Return the (X, Y) coordinate for the center point of the cell that contains the specified text.  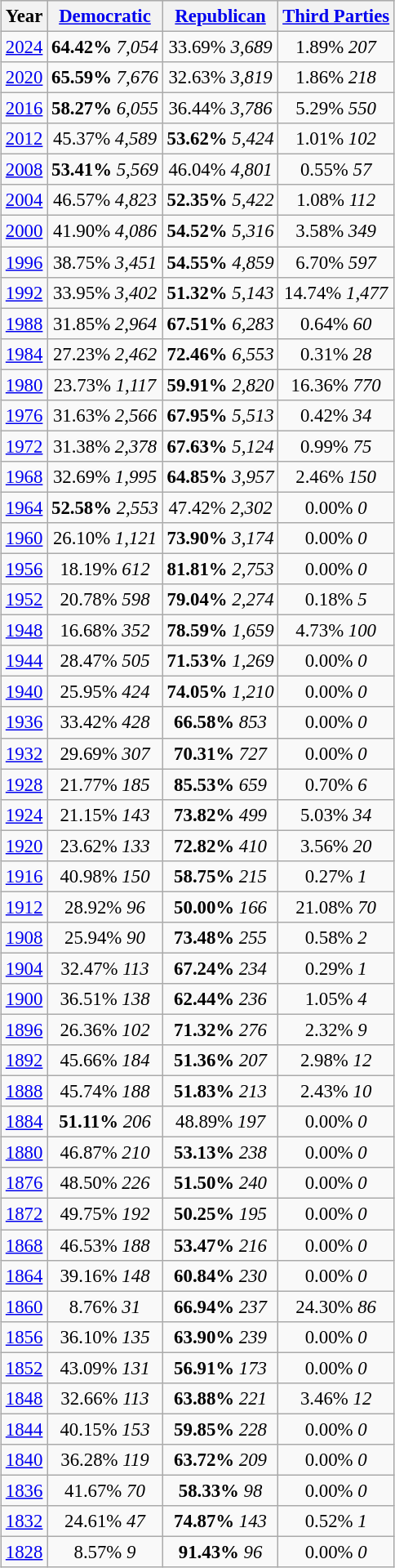
26.10% 1,121 (105, 538)
1940 (24, 692)
1948 (24, 631)
33.69% 3,689 (220, 47)
39.16% 148 (105, 1275)
51.83% 213 (220, 1092)
46.04% 4,801 (220, 170)
3.56% 20 (336, 846)
1852 (24, 1368)
59.85% 228 (220, 1429)
58.75% 215 (220, 877)
2008 (24, 170)
2016 (24, 109)
5.03% 34 (336, 815)
46.87% 210 (105, 1153)
33.42% 428 (105, 723)
1828 (24, 1552)
1964 (24, 507)
31.38% 2,378 (105, 446)
66.94% 237 (220, 1307)
56.91% 173 (220, 1368)
1984 (24, 354)
1856 (24, 1337)
Democratic (105, 16)
28.47% 505 (105, 661)
79.04% 2,274 (220, 600)
0.52% 1 (336, 1521)
1.01% 102 (336, 139)
63.88% 221 (220, 1399)
53.47% 216 (220, 1245)
1932 (24, 753)
14.74% 1,477 (336, 293)
1924 (24, 815)
78.59% 1,659 (220, 631)
1832 (24, 1521)
29.69% 307 (105, 753)
51.36% 207 (220, 1061)
2.98% 12 (336, 1061)
62.44% 236 (220, 999)
27.23% 2,462 (105, 354)
1968 (24, 477)
1888 (24, 1092)
45.66% 184 (105, 1061)
1896 (24, 1030)
1996 (24, 262)
2.43% 10 (336, 1092)
48.89% 197 (220, 1122)
Year (24, 16)
31.85% 2,964 (105, 324)
53.62% 5,424 (220, 139)
0.18% 5 (336, 600)
1944 (24, 661)
2024 (24, 47)
31.63% 2,566 (105, 416)
1884 (24, 1122)
6.70% 597 (336, 262)
20.78% 598 (105, 600)
73.48% 255 (220, 938)
72.82% 410 (220, 846)
1912 (24, 907)
0.55% 57 (336, 170)
21.77% 185 (105, 784)
36.28% 119 (105, 1460)
58.27% 6,055 (105, 109)
8.76% 31 (105, 1307)
1860 (24, 1307)
1928 (24, 784)
46.53% 188 (105, 1245)
66.58% 853 (220, 723)
32.66% 113 (105, 1399)
1952 (24, 600)
1980 (24, 385)
4.73% 100 (336, 631)
41.67% 70 (105, 1490)
74.05% 1,210 (220, 692)
0.29% 1 (336, 968)
0.99% 75 (336, 446)
1872 (24, 1214)
0.64% 60 (336, 324)
45.74% 188 (105, 1092)
16.68% 352 (105, 631)
2.32% 9 (336, 1030)
73.90% 3,174 (220, 538)
63.90% 239 (220, 1337)
1.05% 4 (336, 999)
71.53% 1,269 (220, 661)
81.81% 2,753 (220, 570)
1.89% 207 (336, 47)
40.98% 150 (105, 877)
33.95% 3,402 (105, 293)
3.46% 12 (336, 1399)
0.42% 34 (336, 416)
36.10% 135 (105, 1337)
2020 (24, 78)
1840 (24, 1460)
32.69% 1,995 (105, 477)
60.84% 230 (220, 1275)
1876 (24, 1184)
54.52% 5,316 (220, 231)
1920 (24, 846)
36.51% 138 (105, 999)
47.42% 2,302 (220, 507)
65.59% 7,676 (105, 78)
67.95% 5,513 (220, 416)
63.72% 209 (220, 1460)
74.87% 143 (220, 1521)
0.27% 1 (336, 877)
91.43% 96 (220, 1552)
54.55% 4,859 (220, 262)
16.36% 770 (336, 385)
52.35% 5,422 (220, 200)
Republican (220, 16)
1848 (24, 1399)
64.42% 7,054 (105, 47)
58.33% 98 (220, 1490)
1992 (24, 293)
36.44% 3,786 (220, 109)
71.32% 276 (220, 1030)
2004 (24, 200)
26.36% 102 (105, 1030)
40.15% 153 (105, 1429)
32.47% 113 (105, 968)
18.19% 612 (105, 570)
45.37% 4,589 (105, 139)
28.92% 96 (105, 907)
24.61% 47 (105, 1521)
1904 (24, 968)
25.95% 424 (105, 692)
1908 (24, 938)
0.31% 28 (336, 354)
51.11% 206 (105, 1122)
1956 (24, 570)
1.08% 112 (336, 200)
51.50% 240 (220, 1184)
1900 (24, 999)
38.75% 3,451 (105, 262)
2.46% 150 (336, 477)
73.82% 499 (220, 815)
50.00% 166 (220, 907)
72.46% 6,553 (220, 354)
2000 (24, 231)
46.57% 4,823 (105, 200)
1972 (24, 446)
3.58% 349 (336, 231)
1916 (24, 877)
5.29% 550 (336, 109)
1868 (24, 1245)
67.63% 5,124 (220, 446)
1960 (24, 538)
1.86% 218 (336, 78)
52.58% 2,553 (105, 507)
1844 (24, 1429)
25.94% 90 (105, 938)
23.62% 133 (105, 846)
Third Parties (336, 16)
50.25% 195 (220, 1214)
67.24% 234 (220, 968)
1892 (24, 1061)
0.70% 6 (336, 784)
21.08% 70 (336, 907)
1864 (24, 1275)
70.31% 727 (220, 753)
23.73% 1,117 (105, 385)
67.51% 6,283 (220, 324)
59.91% 2,820 (220, 385)
64.85% 3,957 (220, 477)
53.41% 5,569 (105, 170)
53.13% 238 (220, 1153)
1976 (24, 416)
1836 (24, 1490)
1936 (24, 723)
32.63% 3,819 (220, 78)
1988 (24, 324)
41.90% 4,086 (105, 231)
0.58% 2 (336, 938)
49.75% 192 (105, 1214)
43.09% 131 (105, 1368)
21.15% 143 (105, 815)
85.53% 659 (220, 784)
24.30% 86 (336, 1307)
51.32% 5,143 (220, 293)
2012 (24, 139)
8.57% 9 (105, 1552)
48.50% 226 (105, 1184)
1880 (24, 1153)
